Scan for the cell matching the given text and deliver its [x, y] coordinate at center. 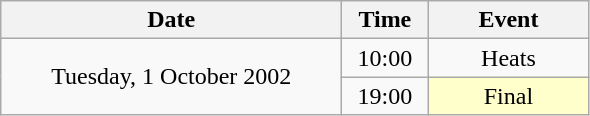
19:00 [385, 96]
Final [508, 96]
10:00 [385, 58]
Date [172, 20]
Heats [508, 58]
Tuesday, 1 October 2002 [172, 77]
Event [508, 20]
Time [385, 20]
